From the cell containing the given text, extract its center point as [x, y] coordinate. 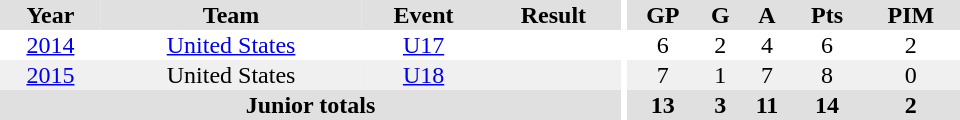
Year [50, 15]
0 [911, 75]
U18 [424, 75]
14 [826, 105]
Pts [826, 15]
1 [720, 75]
G [720, 15]
11 [768, 105]
2014 [50, 45]
GP [663, 15]
2015 [50, 75]
3 [720, 105]
8 [826, 75]
U17 [424, 45]
4 [768, 45]
13 [663, 105]
PIM [911, 15]
Event [424, 15]
Junior totals [310, 105]
Result [554, 15]
A [768, 15]
Team [231, 15]
